Scan for the cell matching the given text and deliver its (X, Y) coordinate at center. 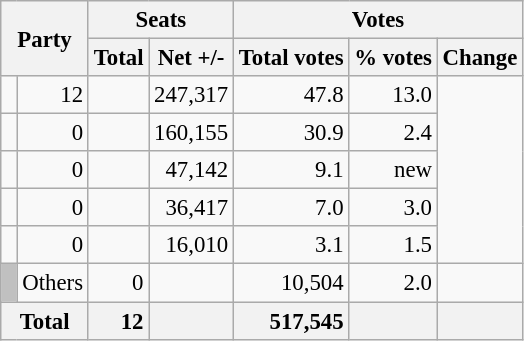
Net +/- (192, 58)
Votes (378, 20)
Party (45, 38)
Total votes (290, 58)
3.1 (290, 245)
13.0 (393, 95)
9.1 (290, 170)
new (393, 170)
2.0 (393, 283)
10,504 (290, 283)
36,417 (192, 208)
2.4 (393, 133)
517,545 (290, 321)
Others (52, 283)
30.9 (290, 133)
1.5 (393, 245)
16,010 (192, 245)
3.0 (393, 208)
160,155 (192, 133)
47,142 (192, 170)
47.8 (290, 95)
Seats (160, 20)
Change (480, 58)
% votes (393, 58)
247,317 (192, 95)
7.0 (290, 208)
